Detect which cell encompasses the target text, then output its [x, y] center coordinate. 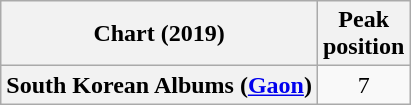
7 [363, 85]
Peakposition [363, 34]
Chart (2019) [160, 34]
South Korean Albums (Gaon) [160, 85]
